Scan for the cell matching the given text and deliver its [x, y] coordinate at center. 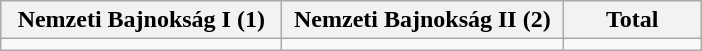
Nemzeti Bajnokság I (1) [142, 20]
Total [632, 20]
Nemzeti Bajnokság II (2) [422, 20]
